Return the (X, Y) coordinate for the center point of the cell that contains the specified text.  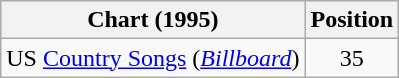
Chart (1995) (153, 20)
US Country Songs (Billboard) (153, 58)
35 (352, 58)
Position (352, 20)
